Output the (x, y) coordinate of the center of the cell containing the given text.  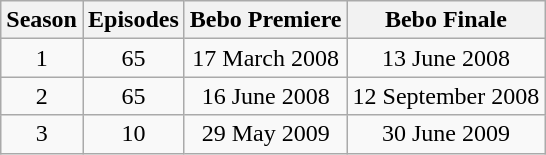
Bebo Premiere (266, 20)
10 (133, 134)
1 (42, 58)
12 September 2008 (446, 96)
16 June 2008 (266, 96)
17 March 2008 (266, 58)
Season (42, 20)
13 June 2008 (446, 58)
Episodes (133, 20)
2 (42, 96)
Bebo Finale (446, 20)
30 June 2009 (446, 134)
3 (42, 134)
29 May 2009 (266, 134)
